Find where the given text appears and provide that cell's center as (X, Y) coordinate. 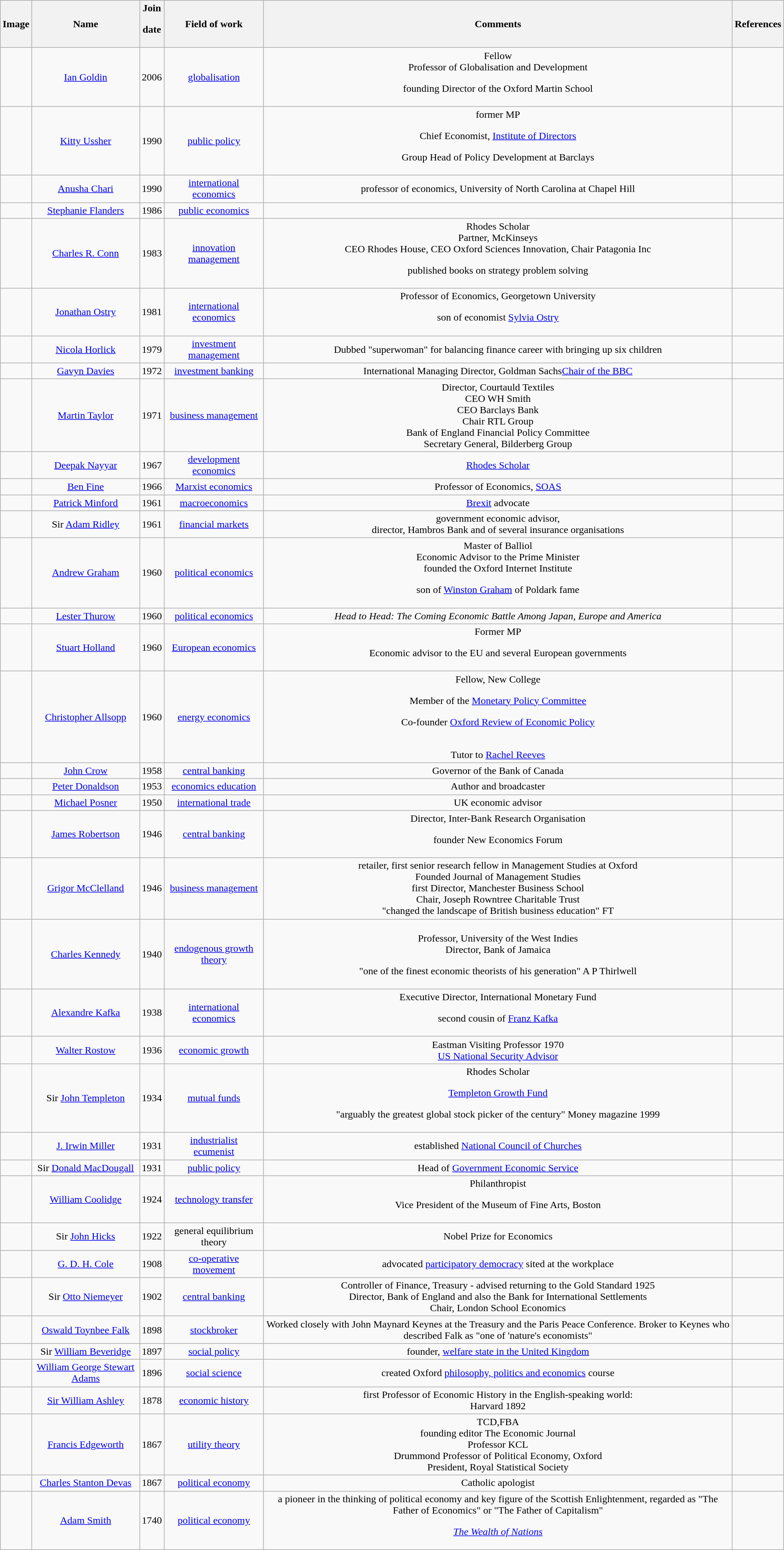
Martin Taylor (85, 415)
1986 (152, 210)
1950 (152, 802)
Alexandre Kafka (85, 1012)
Kitty Ussher (85, 141)
globalisation (214, 77)
Sir Otto Niemeyer (85, 1297)
economics education (214, 787)
Governor of the Bank of Canada (498, 771)
Peter Donaldson (85, 787)
Sir William Beveridge (85, 1351)
Nicola Horlick (85, 349)
Name (85, 24)
1878 (152, 1400)
economic history (214, 1400)
Ian Goldin (85, 77)
1740 (152, 1520)
Ben Fine (85, 486)
mutual funds (214, 1098)
1936 (152, 1050)
1938 (152, 1012)
established National Council of Churches (498, 1146)
Professor, University of the West IndiesDirector, Bank of Jamaica"one of the finest economic theorists of his generation" A P Thirlwell (498, 954)
technology transfer (214, 1199)
Oswald Toynbee Falk (85, 1330)
1924 (152, 1199)
Stephanie Flanders (85, 210)
Head of Government Economic Service (498, 1168)
development economics (214, 465)
Marxist economics (214, 486)
1967 (152, 465)
utility theory (214, 1444)
1971 (152, 415)
1902 (152, 1297)
Author and broadcaster (498, 787)
Dubbed "superwoman" for balancing finance career with bringing up six children (498, 349)
1940 (152, 954)
Sir William Ashley (85, 1400)
Andrew Graham (85, 573)
Lester Thurow (85, 616)
social science (214, 1373)
1979 (152, 349)
Professor of Economics, SOAS (498, 486)
general equilibrium theory (214, 1237)
Deepak Nayyar (85, 465)
William George Stewart Adams (85, 1373)
Adam Smith (85, 1520)
Charles Stanton Devas (85, 1483)
Eastman Visiting Professor 1970US National Security Advisor (498, 1050)
1898 (152, 1330)
1922 (152, 1237)
Sir Adam Ridley (85, 525)
Fellow, New CollegeMember of the Monetary Policy CommitteeCo-founder Oxford Review of Economic PolicyTutor to Rachel Reeves (498, 717)
Patrick Minford (85, 502)
TCD,FBAfounding editor The Economic JournalProfessor KCLDrummond Professor of Political Economy, OxfordPresident, Royal Statistical Society (498, 1444)
Director, Inter-Bank Research Organisationfounder New Economics Forum (498, 834)
endogenous growth theory (214, 954)
1908 (152, 1264)
Joindate (152, 24)
2006 (152, 77)
government economic advisor,director, Hambros Bank and of several insurance organisations (498, 525)
1966 (152, 486)
1897 (152, 1351)
Michael Posner (85, 802)
PhilanthropistVice President of the Museum of Fine Arts, Boston (498, 1199)
Charles R. Conn (85, 253)
investment management (214, 349)
Image (16, 24)
Sir John Hicks (85, 1237)
1953 (152, 787)
Charles Kennedy (85, 954)
stockbroker (214, 1330)
founder, welfare state in the United Kingdom (498, 1351)
former MPChief Economist, Institute of DirectorsGroup Head of Policy Development at Barclays (498, 141)
Rhodes Scholar (498, 465)
Stuart Holland (85, 648)
Rhodes ScholarTempleton Growth Fund"arguably the greatest global stock picker of the century" Money magazine 1999 (498, 1098)
Walter Rostow (85, 1050)
Comments (498, 24)
energy economics (214, 717)
international trade (214, 802)
macroeconomics (214, 502)
investment banking (214, 371)
Former MPEconomic advisor to the EU and several European governments (498, 648)
industrialistecumenist (214, 1146)
Executive Director, International Monetary Fundsecond cousin of Franz Kafka (498, 1012)
Gavyn Davies (85, 371)
Nobel Prize for Economics (498, 1237)
1981 (152, 312)
UK economic advisor (498, 802)
Professor of Economics, Georgetown Universityson of economist Sylvia Ostry (498, 312)
Brexit advocate (498, 502)
J. Irwin Miller (85, 1146)
1983 (152, 253)
Rhodes ScholarPartner, McKinseysCEO Rhodes House, CEO Oxford Sciences Innovation, Chair Patagonia Incpublished books on strategy problem solving (498, 253)
professor of economics, University of North Carolina at Chapel Hill (498, 189)
Director, Courtauld TextilesCEO WH SmithCEO Barclays BankChair RTL GroupBank of England Financial Policy CommitteeSecretary General, Bilderberg Group (498, 415)
International Managing Director, Goldman SachsChair of the BBC (498, 371)
first Professor of Economic History in the English-speaking world:Harvard 1892 (498, 1400)
Anusha Chari (85, 189)
public economics (214, 210)
Sir John Templeton (85, 1098)
Francis Edgeworth (85, 1444)
created Oxford philosophy, politics and economics course (498, 1373)
Grigor McClelland (85, 888)
FellowProfessor of Globalisation and Developmentfounding Director of the Oxford Martin School (498, 77)
European economics (214, 648)
Jonathan Ostry (85, 312)
References (758, 24)
1934 (152, 1098)
Sir Donald MacDougall (85, 1168)
co-operative movement (214, 1264)
Field of work (214, 24)
Catholic apologist (498, 1483)
William Coolidge (85, 1199)
social policy (214, 1351)
advocated participatory democracy sited at the workplace (498, 1264)
1896 (152, 1373)
Christopher Allsopp (85, 717)
financial markets (214, 525)
James Robertson (85, 834)
economic growth (214, 1050)
Master of BalliolEconomic Advisor to the Prime Ministerfounded the Oxford Internet Instituteson of Winston Graham of Poldark fame (498, 573)
Head to Head: The Coming Economic Battle Among Japan, Europe and America (498, 616)
John Crow (85, 771)
G. D. H. Cole (85, 1264)
1972 (152, 371)
innovation management (214, 253)
1958 (152, 771)
